Provide the [X, Y] coordinate of the cell's center where the given text is located.  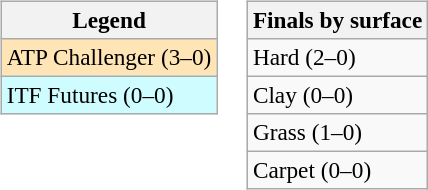
ITF Futures (0–0) [108, 95]
Clay (0–0) [337, 95]
Hard (2–0) [337, 57]
Finals by surface [337, 20]
Grass (1–0) [337, 133]
Legend [108, 20]
ATP Challenger (3–0) [108, 57]
Carpet (0–0) [337, 171]
